Find where the given text appears and provide that cell's center as [X, Y] coordinate. 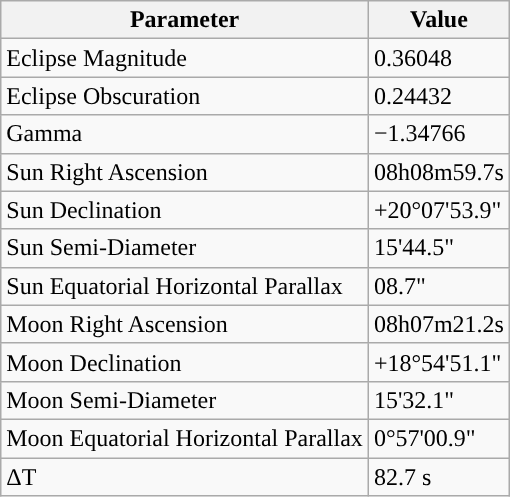
0.24432 [438, 96]
Moon Semi-Diameter [185, 400]
82.7 s [438, 477]
15'44.5" [438, 248]
Value [438, 20]
08.7" [438, 286]
Eclipse Obscuration [185, 96]
Sun Semi-Diameter [185, 248]
Parameter [185, 20]
Sun Right Ascension [185, 172]
ΔT [185, 477]
Gamma [185, 134]
0°57'00.9" [438, 438]
0.36048 [438, 58]
Sun Declination [185, 210]
+18°54'51.1" [438, 362]
15'32.1" [438, 400]
08h07m21.2s [438, 324]
Eclipse Magnitude [185, 58]
Moon Equatorial Horizontal Parallax [185, 438]
Moon Right Ascension [185, 324]
+20°07'53.9" [438, 210]
Moon Declination [185, 362]
Sun Equatorial Horizontal Parallax [185, 286]
−1.34766 [438, 134]
08h08m59.7s [438, 172]
